Return (X, Y) of the center of cell containing provided text 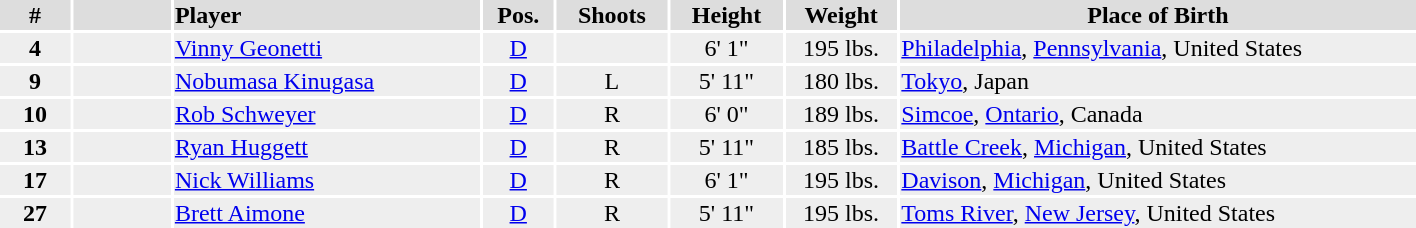
189 lbs. (841, 114)
Place of Birth (1158, 15)
Battle Creek, Michigan, United States (1158, 147)
Shoots (612, 15)
Tokyo, Japan (1158, 81)
Toms River, New Jersey, United States (1158, 213)
9 (35, 81)
Nick Williams (326, 180)
Vinny Geonetti (326, 48)
17 (35, 180)
27 (35, 213)
Rob Schweyer (326, 114)
4 (35, 48)
L (612, 81)
Philadelphia, Pennsylvania, United States (1158, 48)
13 (35, 147)
Nobumasa Kinugasa (326, 81)
185 lbs. (841, 147)
Player (326, 15)
# (35, 15)
Simcoe, Ontario, Canada (1158, 114)
Ryan Huggett (326, 147)
Davison, Michigan, United States (1158, 180)
Pos. (518, 15)
Weight (841, 15)
Brett Aimone (326, 213)
Height (727, 15)
180 lbs. (841, 81)
6' 0" (727, 114)
10 (35, 114)
